Determine the [x, y] coordinate at the center of the cell enclosing the given text.  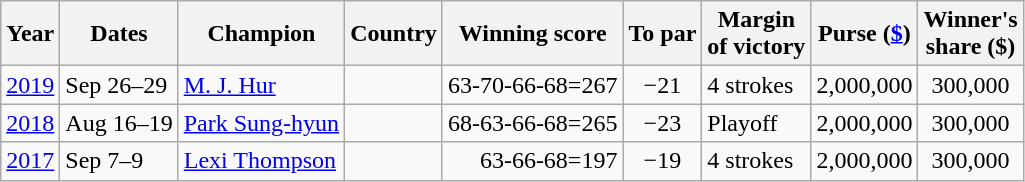
68-63-66-68=265 [532, 123]
M. J. Hur [261, 85]
Country [394, 34]
Playoff [756, 123]
−23 [662, 123]
Sep 7–9 [119, 161]
2019 [30, 85]
Year [30, 34]
To par [662, 34]
63-66-68=197 [532, 161]
2017 [30, 161]
Purse ($) [864, 34]
−19 [662, 161]
Aug 16–19 [119, 123]
Champion [261, 34]
Park Sung-hyun [261, 123]
2018 [30, 123]
Winning score [532, 34]
−21 [662, 85]
Dates [119, 34]
Winner'sshare ($) [970, 34]
Sep 26–29 [119, 85]
Lexi Thompson [261, 161]
63-70-66-68=267 [532, 85]
Marginof victory [756, 34]
